From the cell containing the given text, extract its center point as [x, y] coordinate. 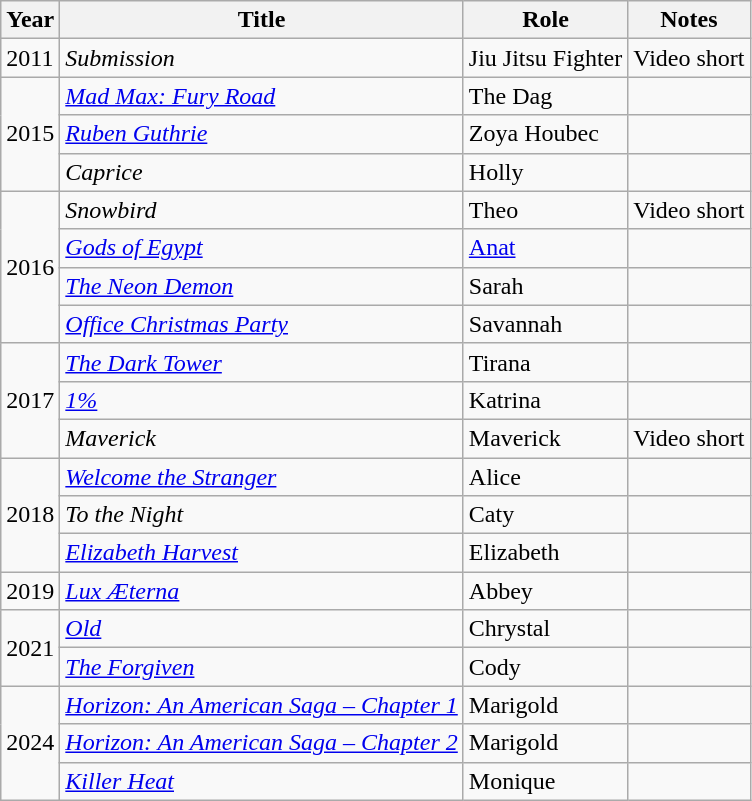
Role [545, 20]
Jiu Jitsu Fighter [545, 58]
Title [262, 20]
1% [262, 400]
2019 [30, 591]
Sarah [545, 286]
The Dark Tower [262, 362]
Caprice [262, 172]
Cody [545, 667]
Welcome the Stranger [262, 477]
Year [30, 20]
Horizon: An American Saga – Chapter 1 [262, 705]
Elizabeth [545, 553]
Abbey [545, 591]
2017 [30, 400]
Elizabeth Harvest [262, 553]
Tirana [545, 362]
2021 [30, 648]
2018 [30, 515]
Savannah [545, 324]
The Neon Demon [262, 286]
Gods of Egypt [262, 248]
Anat [545, 248]
Lux Æterna [262, 591]
Katrina [545, 400]
2024 [30, 743]
The Dag [545, 96]
Ruben Guthrie [262, 134]
Holly [545, 172]
Alice [545, 477]
Office Christmas Party [262, 324]
2011 [30, 58]
The Forgiven [262, 667]
Snowbird [262, 210]
To the Night [262, 515]
Old [262, 629]
Caty [545, 515]
Notes [689, 20]
2015 [30, 134]
Theo [545, 210]
2016 [30, 267]
Zoya Houbec [545, 134]
Mad Max: Fury Road [262, 96]
Killer Heat [262, 781]
Horizon: An American Saga – Chapter 2 [262, 743]
Submission [262, 58]
Chrystal [545, 629]
Monique [545, 781]
